Capture the cell that displays the provided text and extract its [X, Y] central coordinate. 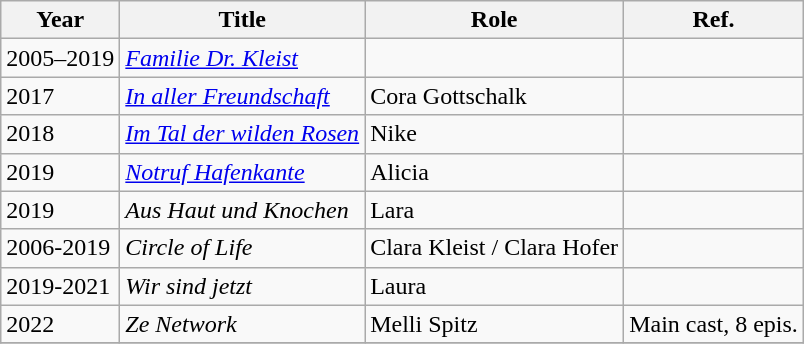
Familie Dr. Kleist [242, 58]
Clara Kleist / Clara Hofer [494, 248]
Nike [494, 134]
Role [494, 20]
2017 [60, 96]
2006-2019 [60, 248]
Laura [494, 286]
2022 [60, 324]
Notruf Hafenkante [242, 172]
Ref. [714, 20]
Melli Spitz [494, 324]
Year [60, 20]
Title [242, 20]
Im Tal der wilden Rosen [242, 134]
2005–2019 [60, 58]
In aller Freundschaft [242, 96]
Wir sind jetzt [242, 286]
Lara [494, 210]
2019-2021 [60, 286]
2018 [60, 134]
Cora Gottschalk [494, 96]
Circle of Life [242, 248]
Main cast, 8 epis. [714, 324]
Alicia [494, 172]
Aus Haut und Knochen [242, 210]
Ze Network [242, 324]
